Detect which cell encompasses the target text, then output its [X, Y] center coordinate. 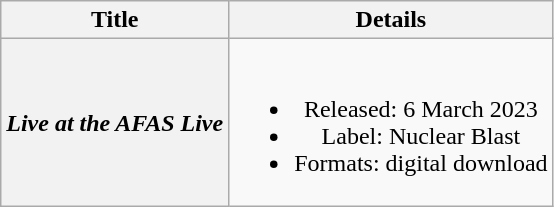
Released: 6 March 2023Label: Nuclear BlastFormats: digital download [391, 122]
Title [115, 20]
Details [391, 20]
Live at the AFAS Live [115, 122]
